Scan for the cell matching the given text and deliver its [X, Y] coordinate at center. 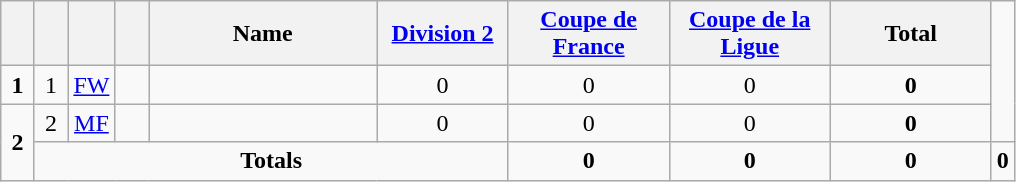
Coupe de la Ligue [750, 34]
FW [92, 85]
Division 2 [442, 34]
Name [262, 34]
Coupe de France [588, 34]
MF [92, 123]
Total [910, 34]
Totals [271, 161]
